Capture the cell that displays the provided text and extract its (x, y) central coordinate. 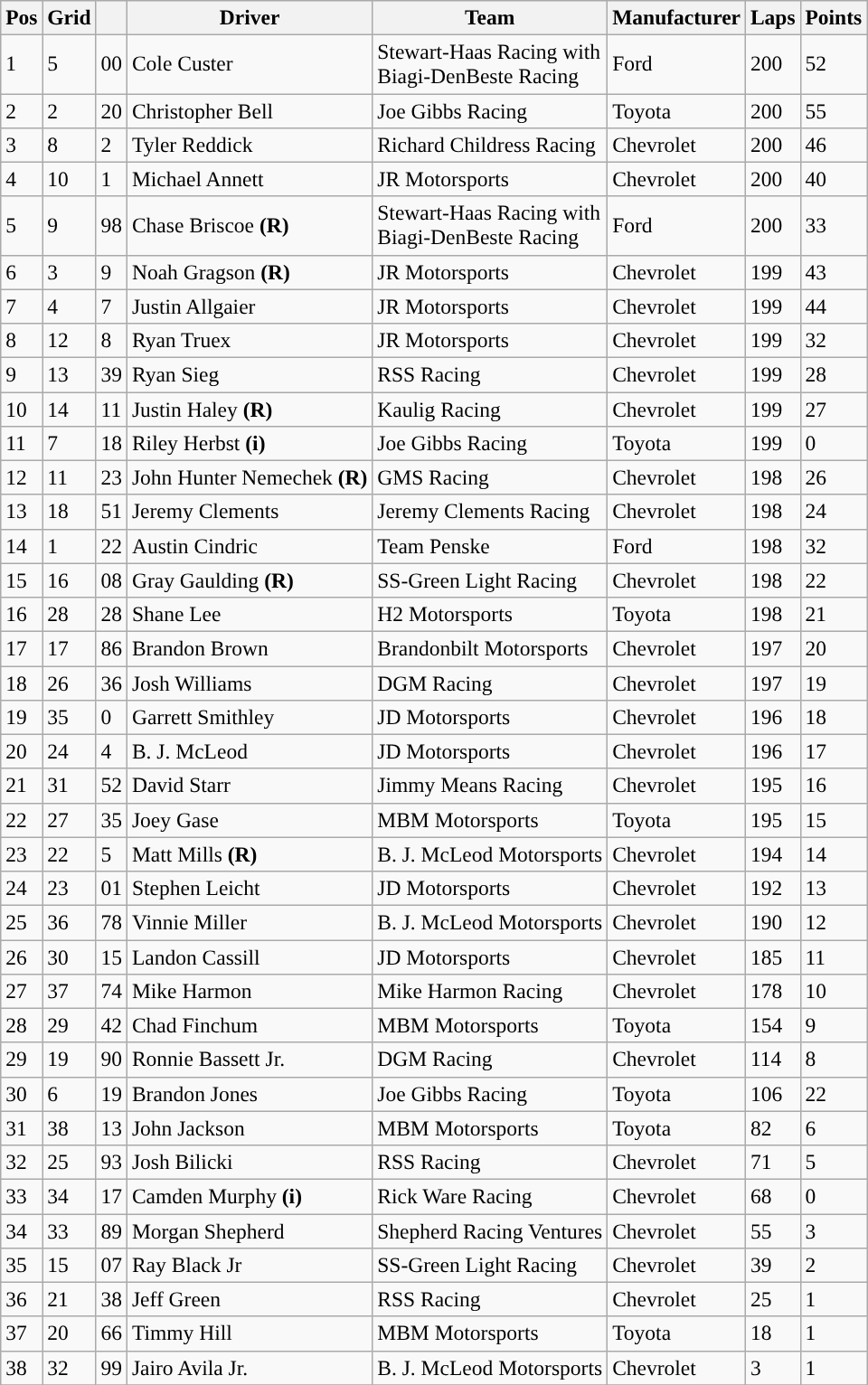
Shane Lee (250, 614)
74 (111, 991)
Laps (772, 17)
08 (111, 580)
46 (834, 145)
Josh Williams (250, 683)
71 (772, 1162)
Pos (22, 17)
192 (772, 888)
Jairo Avila Jr. (250, 1368)
Michael Annett (250, 179)
Shepherd Racing Ventures (490, 1230)
190 (772, 922)
86 (111, 648)
40 (834, 179)
Vinnie Miller (250, 922)
Driver (250, 17)
Kaulig Racing (490, 409)
Camden Murphy (i) (250, 1196)
Justin Haley (R) (250, 409)
Team Penske (490, 546)
Manufacturer (676, 17)
Ryan Truex (250, 340)
Morgan Shepherd (250, 1230)
44 (834, 306)
Matt Mills (R) (250, 854)
68 (772, 1196)
B. J. McLeod (250, 751)
H2 Motorsports (490, 614)
Richard Childress Racing (490, 145)
194 (772, 854)
82 (772, 1128)
Austin Cindric (250, 546)
Jeremy Clements Racing (490, 512)
Gray Gaulding (R) (250, 580)
Mike Harmon (250, 991)
178 (772, 991)
154 (772, 1025)
01 (111, 888)
Stephen Leicht (250, 888)
Timmy Hill (250, 1333)
Joey Gase (250, 820)
Tyler Reddick (250, 145)
89 (111, 1230)
David Starr (250, 786)
Ray Black Jr (250, 1265)
GMS Racing (490, 477)
114 (772, 1060)
Brandon Brown (250, 648)
66 (111, 1333)
106 (772, 1094)
Brandon Jones (250, 1094)
99 (111, 1368)
Jeff Green (250, 1299)
Christopher Bell (250, 110)
Mike Harmon Racing (490, 991)
Cole Custer (250, 63)
93 (111, 1162)
Team (490, 17)
00 (111, 63)
Landon Cassill (250, 956)
Josh Bilicki (250, 1162)
Noah Gragson (R) (250, 272)
90 (111, 1060)
Ronnie Bassett Jr. (250, 1060)
51 (111, 512)
Chad Finchum (250, 1025)
John Jackson (250, 1128)
Brandonbilt Motorsports (490, 648)
42 (111, 1025)
07 (111, 1265)
Jimmy Means Racing (490, 786)
Justin Allgaier (250, 306)
Riley Herbst (i) (250, 443)
Grid (69, 17)
43 (834, 272)
Rick Ware Racing (490, 1196)
Garrett Smithley (250, 717)
John Hunter Nemechek (R) (250, 477)
Jeremy Clements (250, 512)
Ryan Sieg (250, 374)
Points (834, 17)
98 (111, 226)
78 (111, 922)
Chase Briscoe (R) (250, 226)
185 (772, 956)
